Return [X, Y] of the center of cell containing provided text 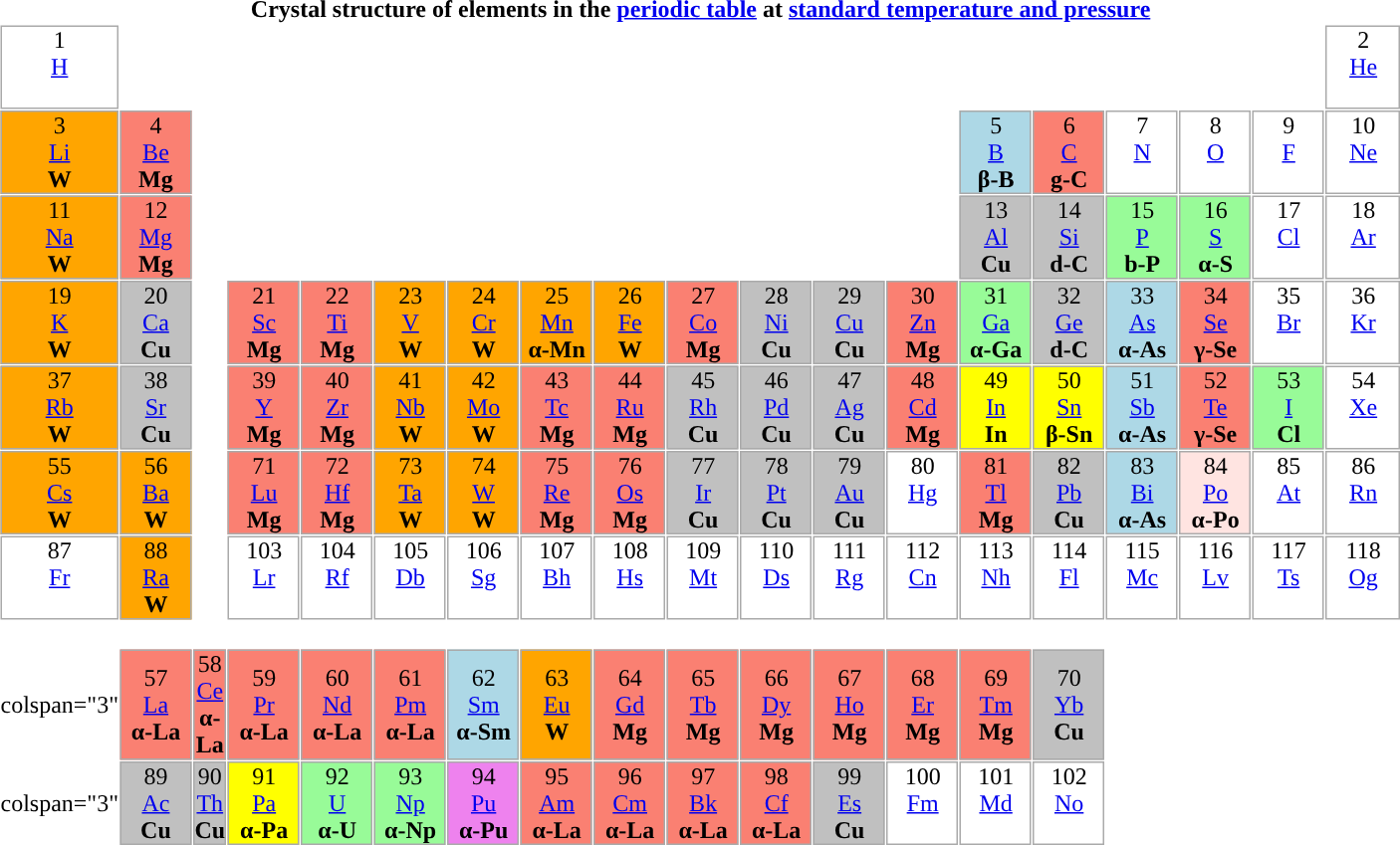
27 Co Mg [703, 322]
93Npα-Np [410, 803]
21Sc Mg [264, 322]
40Zr Mg [338, 408]
1H [59, 68]
38 Sr Cu [155, 408]
91Paα-Pa [264, 803]
67Ho Mg [849, 705]
114 Fl [1069, 577]
60Nd α-La [338, 705]
51 Sb α-As [1142, 408]
23 V W [410, 322]
102No [1069, 803]
19KW [59, 322]
39 Y Mg [264, 408]
88 RaW [155, 577]
80 Hg [923, 493]
12 Mg Mg [155, 237]
71Lu Mg [264, 493]
57La α-La [155, 705]
73 Ta W [410, 493]
42 Mo W [484, 408]
50 Sn β-Sn [1069, 408]
85 At [1288, 493]
115 Mc [1142, 577]
55 Cs W [59, 493]
111 Rg [849, 577]
29Cu Cu [849, 322]
44 Ru Mg [630, 408]
82 Pb Cu [1069, 493]
56 Ba W [155, 493]
94Puα-Pu [484, 803]
59Pr α-La [264, 705]
31Ga α-Ga [996, 322]
84 Po α-Po [1216, 493]
33As α-As [1142, 322]
49 In In [996, 408]
46 Pd Cu [777, 408]
25 Mnα-Mn [557, 322]
97Bk α-La [703, 803]
48 Cd Mg [923, 408]
8 O [1216, 152]
14 Si d-C [1069, 237]
81 Tl Mg [996, 493]
4 Be Mg [155, 152]
99Es Cu [849, 803]
107 Bh [557, 577]
3 Li W [59, 152]
5 Bβ-B [996, 152]
79 Au Cu [849, 493]
37 Rb W [59, 408]
104 Rf [338, 577]
30 Zn Mg [923, 322]
17 Cl [1288, 237]
92Uα-U [338, 803]
105 Db [410, 577]
45 Rh Cu [703, 408]
112 Cn [923, 577]
41Nb W [410, 408]
13 Al Cu [996, 237]
74 W W [484, 493]
24Cr W [484, 322]
116 Lv [1216, 577]
53I Cl [1288, 408]
28 Ni Cu [777, 322]
87Fr [59, 577]
7 N [1142, 152]
96Cm α-La [630, 803]
68Er Mg [923, 705]
72 Hf Mg [338, 493]
58Ceα-La [210, 705]
66Dy Mg [777, 705]
100Fm [923, 803]
63EuW [557, 705]
61Pm α-La [410, 705]
110 Ds [777, 577]
47 Ag Cu [849, 408]
76 Os Mg [630, 493]
64Gd Mg [630, 705]
35Br [1288, 322]
117 Ts [1288, 577]
103Lr [264, 577]
75 Re Mg [557, 493]
101Md [996, 803]
34Se γ-Se [1216, 322]
22Ti Mg [338, 322]
62Smα-Sm [484, 705]
77 IrCu [703, 493]
113 Nh [996, 577]
109 Mt [703, 577]
16 S α-S [1216, 237]
65Tb Mg [703, 705]
69Tm Mg [996, 705]
83 Bi α-As [1142, 493]
6 Cg-C [1069, 152]
108 Hs [630, 577]
106 Sg [484, 577]
9 F [1288, 152]
11 Na W [59, 237]
52Te γ-Se [1216, 408]
20 Ca Cu [155, 322]
95Am α-La [557, 803]
98Cf α-La [777, 803]
70YbCu [1069, 705]
26Fe W [630, 322]
90ThCu [210, 803]
43 Tc Mg [557, 408]
32 Ge d-C [1069, 322]
78 Pt Cu [777, 493]
89Ac Cu [155, 803]
15 P b-P [1142, 237]
